Find where the given text appears and provide that cell's center as (x, y) coordinate. 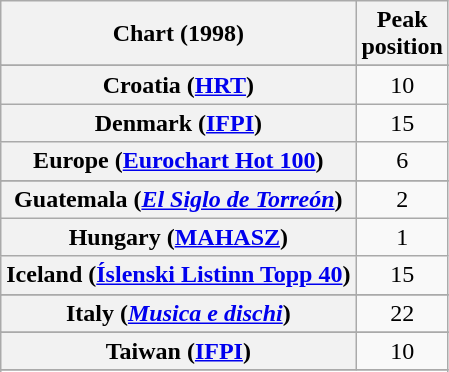
Europe (Eurochart Hot 100) (178, 161)
22 (402, 313)
Taiwan (IFPI) (178, 351)
Denmark (IFPI) (178, 123)
Peakposition (402, 34)
Italy (Musica e dischi) (178, 313)
Guatemala (El Siglo de Torreón) (178, 199)
Croatia (HRT) (178, 85)
Hungary (MAHASZ) (178, 237)
2 (402, 199)
Chart (1998) (178, 34)
Iceland (Íslenski Listinn Topp 40) (178, 275)
6 (402, 161)
1 (402, 237)
